Return the [X, Y] coordinate for the center point of the cell that contains the specified text.  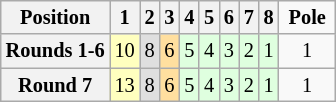
Rounds 1-6 [56, 51]
13 [125, 85]
Pole [308, 17]
Round 7 [56, 85]
Position [56, 17]
10 [125, 51]
7 [249, 17]
